Determine the [X, Y] coordinate at the center of the cell enclosing the given text.  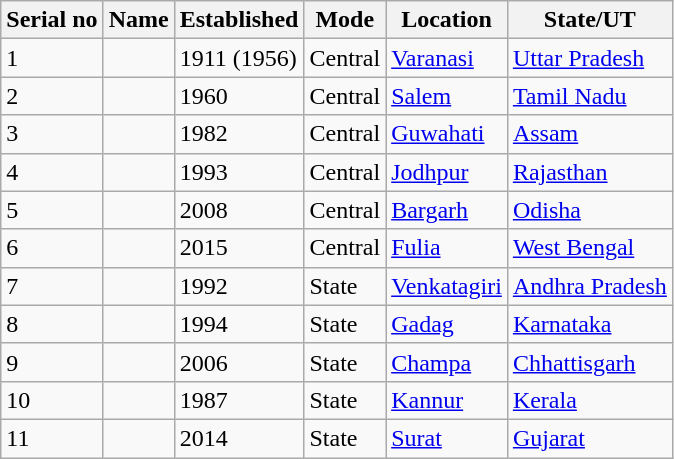
Odisha [590, 210]
3 [52, 134]
2015 [239, 248]
Location [447, 20]
Assam [590, 134]
9 [52, 362]
West Bengal [590, 248]
Bargarh [447, 210]
7 [52, 286]
Gujarat [590, 438]
4 [52, 172]
Venkatagiri [447, 286]
Surat [447, 438]
Mode [345, 20]
2008 [239, 210]
2006 [239, 362]
1982 [239, 134]
1994 [239, 324]
1992 [239, 286]
2 [52, 96]
Uttar Pradesh [590, 58]
Varanasi [447, 58]
State/UT [590, 20]
6 [52, 248]
Guwahati [447, 134]
Salem [447, 96]
5 [52, 210]
Name [138, 20]
Andhra Pradesh [590, 286]
Rajasthan [590, 172]
Kerala [590, 400]
10 [52, 400]
Gadag [447, 324]
2014 [239, 438]
Karnataka [590, 324]
Serial no [52, 20]
11 [52, 438]
Tamil Nadu [590, 96]
Jodhpur [447, 172]
Established [239, 20]
Champa [447, 362]
1960 [239, 96]
Fulia [447, 248]
1911 (1956) [239, 58]
8 [52, 324]
1 [52, 58]
1987 [239, 400]
Chhattisgarh [590, 362]
Kannur [447, 400]
1993 [239, 172]
